Output the (x, y) coordinate of the center of the cell containing the given text.  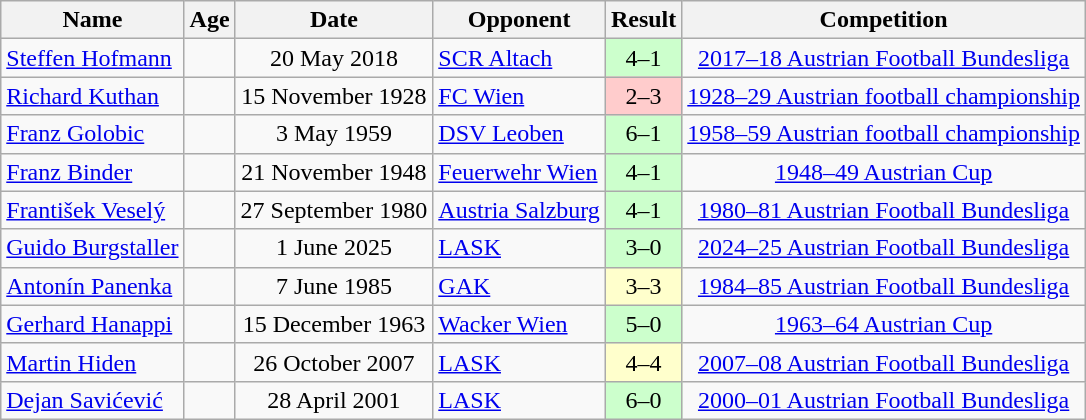
26 October 2007 (334, 362)
1984–85 Austrian Football Bundesliga (884, 286)
DSV Leoben (520, 134)
Competition (884, 20)
3–0 (643, 248)
GAK (520, 286)
2–3 (643, 96)
20 May 2018 (334, 58)
Guido Burgstaller (92, 248)
1928–29 Austrian football championship (884, 96)
3–3 (643, 286)
Opponent (520, 20)
Antonín Panenka (92, 286)
Wacker Wien (520, 324)
28 April 2001 (334, 400)
1980–81 Austrian Football Bundesliga (884, 210)
1 June 2025 (334, 248)
7 June 1985 (334, 286)
2007–08 Austrian Football Bundesliga (884, 362)
2017–18 Austrian Football Bundesliga (884, 58)
Name (92, 20)
Date (334, 20)
4–4 (643, 362)
1963–64 Austrian Cup (884, 324)
SCR Altach (520, 58)
21 November 1948 (334, 172)
3 May 1959 (334, 134)
Steffen Hofmann (92, 58)
Austria Salzburg (520, 210)
2024–25 Austrian Football Bundesliga (884, 248)
Age (210, 20)
FC Wien (520, 96)
1948–49 Austrian Cup (884, 172)
6–1 (643, 134)
27 September 1980 (334, 210)
Franz Golobic (92, 134)
15 December 1963 (334, 324)
Dejan Savićević (92, 400)
Martin Hiden (92, 362)
František Veselý (92, 210)
Gerhard Hanappi (92, 324)
1958–59 Austrian football championship (884, 134)
Franz Binder (92, 172)
Feuerwehr Wien (520, 172)
15 November 1928 (334, 96)
6–0 (643, 400)
2000–01 Austrian Football Bundesliga (884, 400)
5–0 (643, 324)
Result (643, 20)
Richard Kuthan (92, 96)
